For the text-containing cell, return its midpoint in (X, Y) coordinate format. 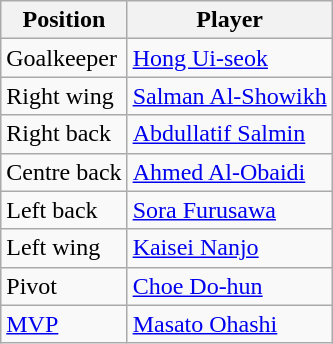
Hong Ui-seok (230, 58)
Masato Ohashi (230, 324)
Pivot (64, 286)
Player (230, 20)
Left wing (64, 248)
Sora Furusawa (230, 210)
Right wing (64, 96)
Choe Do-hun (230, 286)
Goalkeeper (64, 58)
Left back (64, 210)
Centre back (64, 172)
Abdullatif Salmin (230, 134)
Salman Al-Showikh (230, 96)
Ahmed Al-Obaidi (230, 172)
Right back (64, 134)
Position (64, 20)
MVP (64, 324)
Kaisei Nanjo (230, 248)
